From the cell containing the given text, extract its center point as [x, y] coordinate. 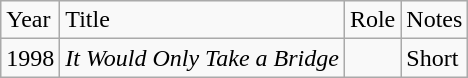
Year [30, 20]
Role [372, 20]
It Would Only Take a Bridge [202, 58]
Short [434, 58]
1998 [30, 58]
Notes [434, 20]
Title [202, 20]
